From the cell containing the given text, extract its center point as [x, y] coordinate. 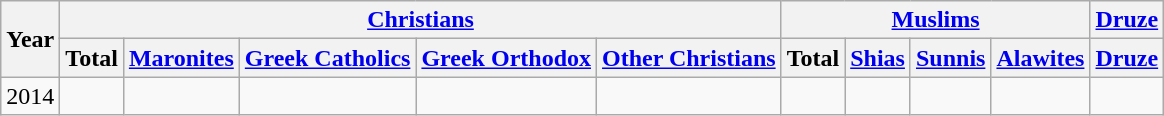
Alawites [1040, 58]
Christians [420, 20]
Other Christians [690, 58]
Sunnis [950, 58]
Greek Catholics [328, 58]
Maronites [181, 58]
2014 [30, 96]
Muslims [936, 20]
Shias [878, 58]
Greek Orthodox [506, 58]
Year [30, 39]
